Pinpoint the cell where the given text exists, returning its (x, y) midpoint coordinate. 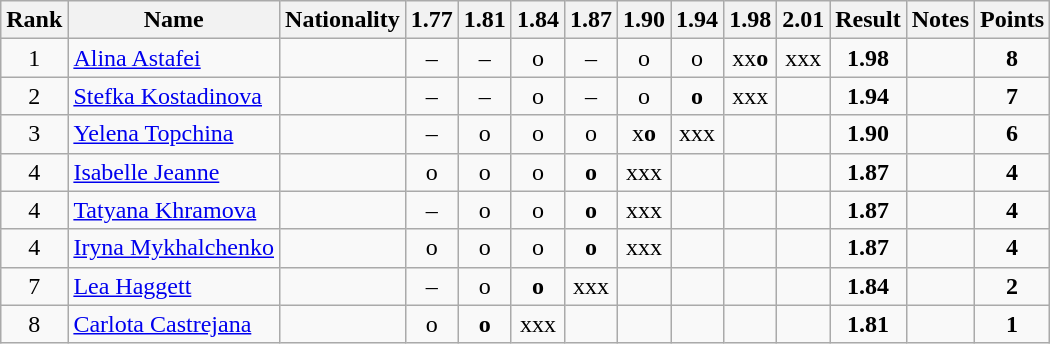
Yelena Topchina (174, 134)
Alina Astafei (174, 58)
Rank (34, 20)
Tatyana Khramova (174, 210)
1.77 (432, 20)
Lea Haggett (174, 286)
Notes (940, 20)
2.01 (804, 20)
xxo (750, 58)
Isabelle Jeanne (174, 172)
6 (1012, 134)
3 (34, 134)
Carlota Castrejana (174, 324)
Result (868, 20)
Nationality (343, 20)
Stefka Kostadinova (174, 96)
Points (1012, 20)
xo (644, 134)
Name (174, 20)
Iryna Mykhalchenko (174, 248)
